Find where the given text appears and provide that cell's center as (X, Y) coordinate. 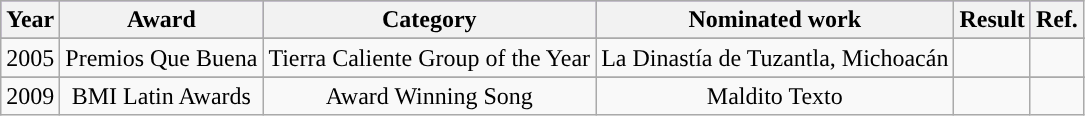
2005 (30, 58)
Tierra Caliente Group of the Year (430, 58)
Award (162, 20)
Premios Que Buena (162, 58)
BMI Latin Awards (162, 96)
Year (30, 20)
Result (992, 20)
Nominated work (775, 20)
Award Winning Song (430, 96)
2009 (30, 96)
Maldito Texto (775, 96)
Ref. (1056, 20)
Category (430, 20)
La Dinastía de Tuzantla, Michoacán (775, 58)
